Identify which cell holds the provided text, then report its [X, Y] central coordinate. 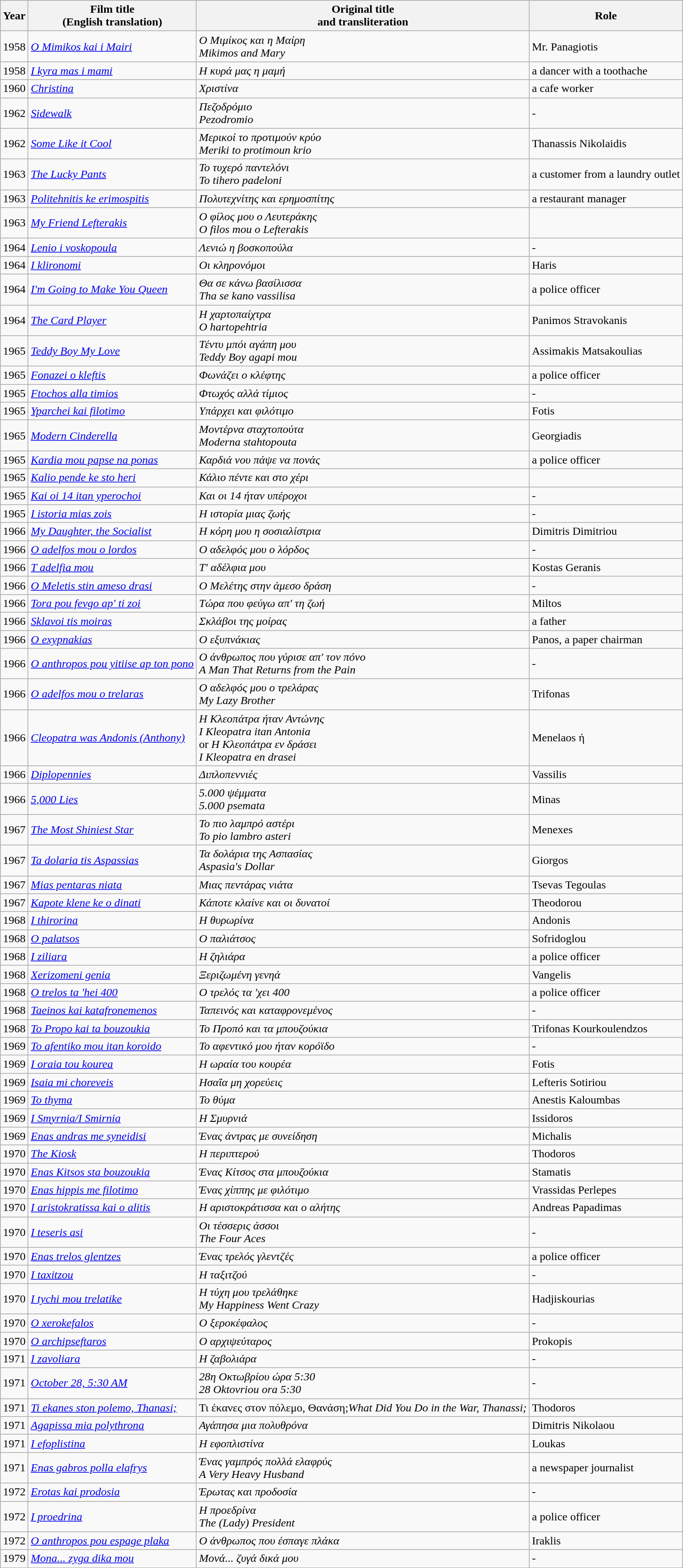
Ο τρελός τα 'χει 400 [363, 992]
Οι κληρονόμοι [363, 265]
Fonazei o kleftis [112, 375]
Μερικοί το προτιμούν κρύοMeriki to protimoun krio [363, 143]
Enas gabros polla elafrys [112, 1468]
Μοντέρνα σταχτοπούταModerna stahtopouta [363, 436]
I tychi mou trelatike [112, 1299]
Kalio pende ke sto heri [112, 478]
I Smyrnia/I Smirnia [112, 1118]
Η τύχη μου τρελάθηκεMy Happiness Went Crazy [363, 1299]
Και οι 14 ήταν υπέροχοι [363, 496]
Ταπεινός και καταφρονεμένος [363, 1010]
Miltos [606, 603]
Trifonas Kourkoulendzos [606, 1029]
T adelfia mou [112, 567]
I efoplistina [112, 1444]
Η κυρά μας η μαμή [363, 71]
I proedrina [112, 1517]
Diplopennies [112, 775]
Yparchei kai filotimo [112, 411]
The Kiosk [112, 1154]
I thirorina [112, 921]
Minas [606, 799]
Georgiadis [606, 436]
Υπάρχει και φιλότιμο [363, 411]
Διπλοπεννιές [363, 775]
O xerokefalos [112, 1323]
Αγάπησα μια πολυθρόνα [363, 1426]
Ένας γαμπρός πολλά ελαφρύςA Very Heavy Husband [363, 1468]
Ένας χίππης με φιλότιμο [363, 1190]
Panimos Stravokanis [606, 320]
O archipseftaros [112, 1341]
I klironomi [112, 265]
Kapote klene ke o dinati [112, 903]
Το τυχερό παντελόνιTo tihero padeloni [363, 174]
Tora pou fevgo ap' ti zoi [112, 603]
Ο ξεροκέφαλος [363, 1323]
Ξεριζωμένη γενηά [363, 974]
Το θύμα [363, 1100]
Μιας πεντάρας νιάτα [363, 885]
Iraklis [606, 1541]
Role [606, 16]
Enas andras me syneidisi [112, 1136]
Τέντυ μπόι αγάπη μουTeddy Boy agapi mou [363, 351]
Mona... zyga dika mou [112, 1559]
a father [606, 621]
Η εφοπλιστίνα [363, 1444]
Year [14, 16]
October 28, 5:30 AM [112, 1384]
1960 [14, 89]
Assimakis Matsakoulias [606, 351]
Film title(English translation) [112, 16]
Kai oi 14 itan yperochoi [112, 496]
Έρωτας και προδοσία [363, 1492]
Menexes [606, 830]
Ένας τρελός γλεντζές [363, 1256]
5,000 Lies [112, 799]
Η ιστορία μιας ζωής [363, 514]
Φτωχός αλλά τίμιος [363, 393]
Teddy Boy My Love [112, 351]
Η θυρωρίνα [363, 921]
Ο φίλος μου ο ΛευτεράκηςO filos mou o Lefterakis [363, 223]
Φωνάζει ο κλέφτης [363, 375]
I oraia tou kourea [112, 1064]
Enas trelos glentzes [112, 1256]
O adelfos mou o lordos [112, 549]
Χριστίνα [363, 89]
Καρδιά νου πάψε να πονάς [363, 460]
I zavoliara [112, 1359]
Agapissa mia polythrona [112, 1426]
O palatsos [112, 938]
Lenio i voskopoula [112, 247]
Vassilis [606, 775]
Τι έκανες στον πόλεμο, Θανάση;What Did You Do in the War, Thanassi; [363, 1408]
I kyra mas i mami [112, 71]
Politehnitis ke erimospitis [112, 199]
Dimitris Nikolaou [606, 1426]
Μονά... ζυγά δικά μου [363, 1559]
Xerizomeni genia [112, 974]
Τ' αδέλφια μου [363, 567]
Ο εξυπνάκιας [363, 639]
I'm Going to Make You Queen [112, 290]
Ένας Κίτσος στα μπουζούκια [363, 1172]
Taeinos kai katafronemenos [112, 1010]
Η χαρτοπαίχτραO hartopehtria [363, 320]
Giorgos [606, 860]
Το Προπό και τα μπουζούκια [363, 1029]
a dancer with a toothache [606, 71]
Enas Kitsos sta bouzoukia [112, 1172]
Η ωραία του κουρέα [363, 1064]
O Mimikos kai i Mairi [112, 46]
O trelos ta 'hei 400 [112, 992]
Erotas kai prodosia [112, 1492]
a cafe worker [606, 89]
Ο αδελφός μου ο λόρδος [363, 549]
28η Οκτωβρίου ώρα 5:3028 Oktovriou ora 5:30 [363, 1384]
Mr. Panagiotis [606, 46]
I taxitzou [112, 1274]
O adelfos mou o trelaras [112, 694]
To afentiko mou itan koroido [112, 1046]
Θα σε κάνω βασίλισσαTha se kano vassilisa [363, 290]
Andreas Papadimas [606, 1208]
Ο Μελέτης στην άμεσο δράση [363, 585]
Dimitris Dimitriou [606, 531]
Κάλιο πέντε και στο χέρι [363, 478]
The Most Shiniest Star [112, 830]
Christina [112, 89]
Η ταξιτζού [363, 1274]
Enas hippis me filotimo [112, 1190]
Loukas [606, 1444]
Οι τέσσερις άσσοιThe Four Aces [363, 1232]
Isaia mi choreveis [112, 1082]
To Propo kai ta bouzoukia [112, 1029]
Sidewalk [112, 113]
5.000 ψέμματα5.000 psemata [363, 799]
Kardia mou papse na ponas [112, 460]
Ti ekanes ston polemo, Thanasi; [112, 1408]
Hadjiskourias [606, 1299]
a newspaper journalist [606, 1468]
Ένας άντρας με συνείδηση [363, 1136]
Tsevas Tegoulas [606, 885]
Prokopis [606, 1341]
ΠεζοδρόμιοPezodromio [363, 113]
Original titleand transliteration [363, 16]
O anthropos pou espage plaka [112, 1541]
Το αφεντικό μου ήταν κορόϊδο [363, 1046]
Κάποτε κλαίνε και οι δυνατοί [363, 903]
Ta dolaria tis Aspassias [112, 860]
Η περιπτερού [363, 1154]
Η ζηλιάρα [363, 956]
Η προεδρίναThe (Lady) President [363, 1517]
Thanassis Nikolaidis [606, 143]
Michalis [606, 1136]
I istoria mias zois [112, 514]
Modern Cinderella [112, 436]
Η Κλεοπάτρα ήταν ΑντώνηςI Kleopatra itan Antoniaor Η Κλεοπάτρα εν δράσειI Kleopatra en drasei [363, 738]
Ο αδελφός μου ο τρελάραςMy Lazy Brother [363, 694]
To thyma [112, 1100]
a customer from a laundry outlet [606, 174]
Ο αρχιψεύταρος [363, 1341]
Vangelis [606, 974]
Ο Μιμίκος και η Μαίρη Mikimos and Mary [363, 46]
1979 [14, 1559]
Σκλάβοι της μοίρας [363, 621]
My Daughter, the Socialist [112, 531]
My Friend Lefterakis [112, 223]
Ησαΐα μη χορεύεις [363, 1082]
Ο παλιάτσος [363, 938]
Stamatis [606, 1172]
I aristokratissa kai o alitis [112, 1208]
Η κόρη μου η σοσιαλίστρια [363, 531]
The Lucky Pants [112, 174]
Menelaos ή [606, 738]
Kostas Geranis [606, 567]
Πολυτεχνίτης και ερημοσπίτης [363, 199]
Τώρα που φεύγω απ' τη ζωή [363, 603]
Ftochos alla timios [112, 393]
Τα δολάρια της ΑσπασίαςAspasia's Dollar [363, 860]
Lefteris Sotiriou [606, 1082]
Η Σμυρνιά [363, 1118]
O exypnakias [112, 639]
Trifonas [606, 694]
Issidoros [606, 1118]
Andonis [606, 921]
Anestis Kaloumbas [606, 1100]
Ο άνθρωπος που έσπαγε πλάκα [363, 1541]
Το πιο λαμπρό αστέριTo pio lambro asteri [363, 830]
Λενιώ η βοσκοπούλα [363, 247]
Η ζαβολιάρα [363, 1359]
O Meletis stin ameso drasi [112, 585]
Ο άνθρωπος που γύρισε απ' τον πόνοA Man That Returns from the Pain [363, 664]
Cleopatra was Andonis (Anthony) [112, 738]
Η αριστοκράτισσα και ο αλήτης [363, 1208]
I teseris asi [112, 1232]
Haris [606, 265]
Sklavoi tis moiras [112, 621]
Sofridoglou [606, 938]
Mias pentaras niata [112, 885]
I ziliara [112, 956]
a restaurant manager [606, 199]
Panos, a paper chairman [606, 639]
Some Like it Cool [112, 143]
O anthropos pou yitiise ap ton pono [112, 664]
Theodorou [606, 903]
The Card Player [112, 320]
Vrassidas Perlepes [606, 1190]
